Search for the cell housing the specified text and yield its (X, Y) center coordinate. 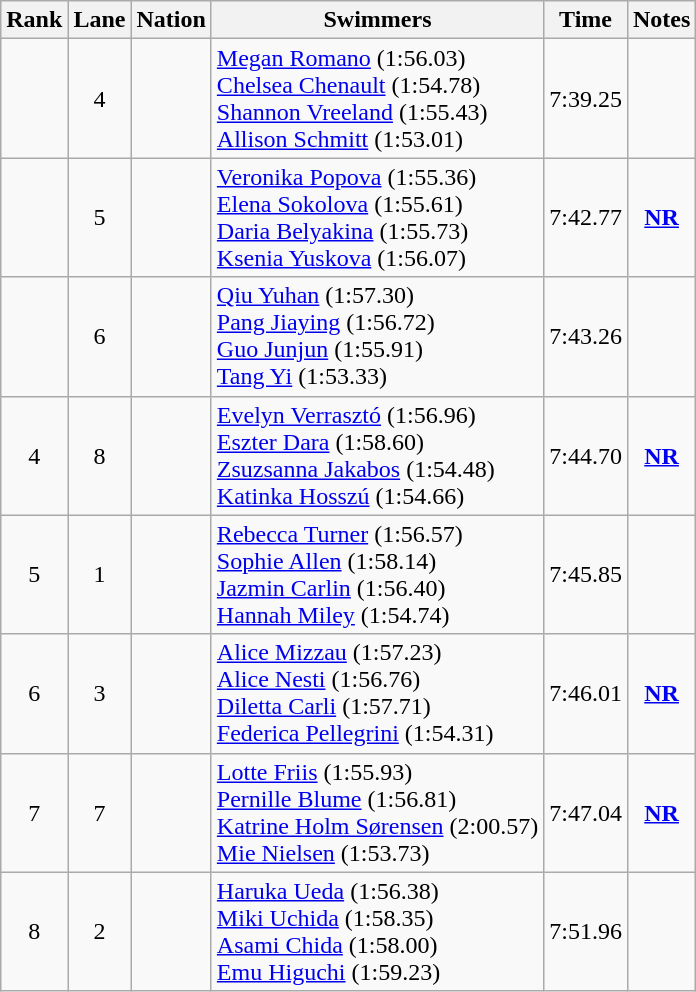
7:46.01 (586, 694)
Swimmers (377, 20)
7:44.70 (586, 456)
Veronika Popova (1:55.36)Elena Sokolova (1:55.61)Daria Belyakina (1:55.73)Ksenia Yuskova (1:56.07) (377, 218)
Haruka Ueda (1:56.38)Miki Uchida (1:58.35)Asami Chida (1:58.00)Emu Higuchi (1:59.23) (377, 932)
Notes (661, 20)
Megan Romano (1:56.03)Chelsea Chenault (1:54.78)Shannon Vreeland (1:55.43)Allison Schmitt (1:53.01) (377, 98)
3 (100, 694)
Nation (171, 20)
Rank (34, 20)
2 (100, 932)
Lane (100, 20)
7:39.25 (586, 98)
7:42.77 (586, 218)
Alice Mizzau (1:57.23)Alice Nesti (1:56.76)Diletta Carli (1:57.71)Federica Pellegrini (1:54.31) (377, 694)
Qiu Yuhan (1:57.30)Pang Jiaying (1:56.72)Guo Junjun (1:55.91)Tang Yi (1:53.33) (377, 336)
7:47.04 (586, 812)
7:51.96 (586, 932)
7:45.85 (586, 574)
1 (100, 574)
Lotte Friis (1:55.93)Pernille Blume (1:56.81)Katrine Holm Sørensen (2:00.57)Mie Nielsen (1:53.73) (377, 812)
Evelyn Verrasztó (1:56.96)Eszter Dara (1:58.60)Zsuzsanna Jakabos (1:54.48)Katinka Hosszú (1:54.66) (377, 456)
Rebecca Turner (1:56.57)Sophie Allen (1:58.14)Jazmin Carlin (1:56.40)Hannah Miley (1:54.74) (377, 574)
Time (586, 20)
7:43.26 (586, 336)
